Return the (X, Y) coordinate for the center point of the cell that contains the specified text.  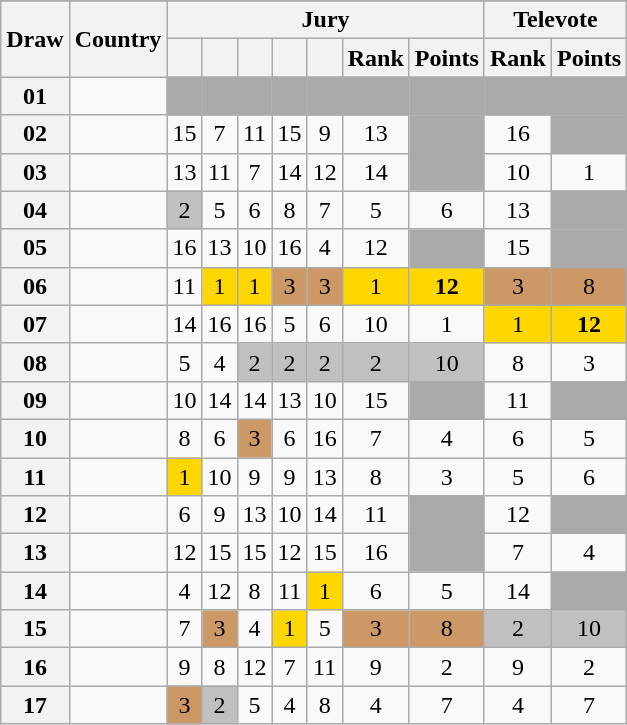
02 (35, 134)
Country (118, 39)
01 (35, 96)
03 (35, 172)
06 (35, 286)
04 (35, 210)
08 (35, 362)
09 (35, 400)
07 (35, 324)
Draw (35, 39)
Televote (555, 20)
Jury (326, 20)
17 (35, 705)
05 (35, 248)
